Return the [x, y] coordinate for the center point of the cell that contains the specified text.  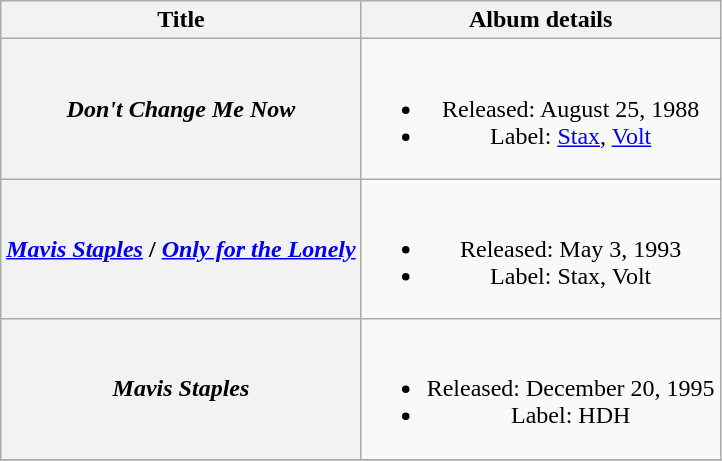
Mavis Staples [181, 389]
Released: May 3, 1993Label: Stax, Volt [540, 249]
Don't Change Me Now [181, 109]
Released: December 20, 1995Label: HDH [540, 389]
Album details [540, 20]
Released: August 25, 1988Label: Stax, Volt [540, 109]
Mavis Staples / Only for the Lonely [181, 249]
Title [181, 20]
